Pinpoint the cell where the given text exists, returning its (X, Y) midpoint coordinate. 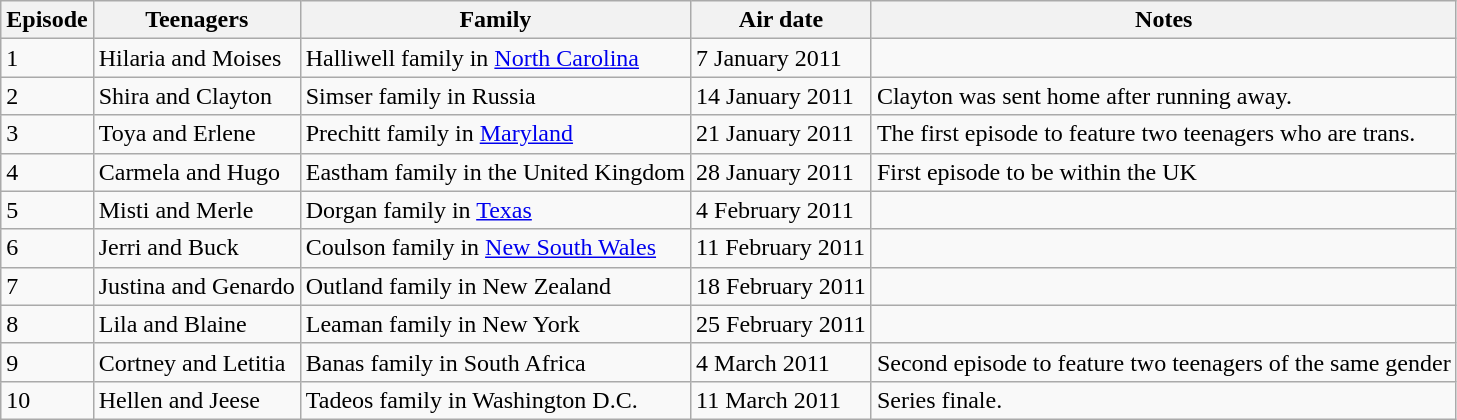
Hilaria and Moises (196, 58)
Carmela and Hugo (196, 172)
Halliwell family in North Carolina (495, 58)
11 February 2011 (782, 248)
14 January 2011 (782, 96)
4 (47, 172)
4 February 2011 (782, 210)
11 March 2011 (782, 400)
First episode to be within the UK (1164, 172)
8 (47, 324)
3 (47, 134)
Family (495, 20)
1 (47, 58)
Series finale. (1164, 400)
21 January 2011 (782, 134)
9 (47, 362)
Prechitt family in Maryland (495, 134)
Justina and Genardo (196, 286)
Notes (1164, 20)
5 (47, 210)
Banas family in South Africa (495, 362)
Outland family in New Zealand (495, 286)
Eastham family in the United Kingdom (495, 172)
Clayton was sent home after running away. (1164, 96)
Air date (782, 20)
10 (47, 400)
25 February 2011 (782, 324)
28 January 2011 (782, 172)
Shira and Clayton (196, 96)
6 (47, 248)
Cortney and Letitia (196, 362)
Coulson family in New South Wales (495, 248)
Lila and Blaine (196, 324)
The first episode to feature two teenagers who are trans. (1164, 134)
Jerri and Buck (196, 248)
18 February 2011 (782, 286)
Hellen and Jeese (196, 400)
Simser family in Russia (495, 96)
Teenagers (196, 20)
Misti and Merle (196, 210)
7 January 2011 (782, 58)
4 March 2011 (782, 362)
2 (47, 96)
Second episode to feature two teenagers of the same gender (1164, 362)
Dorgan family in Texas (495, 210)
Toya and Erlene (196, 134)
7 (47, 286)
Episode (47, 20)
Leaman family in New York (495, 324)
Tadeos family in Washington D.C. (495, 400)
